Extract the [X, Y] coordinate from the center of the cell holding the provided text.  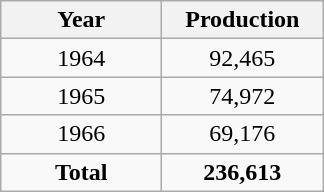
1966 [82, 134]
Total [82, 172]
1965 [82, 96]
69,176 [242, 134]
92,465 [242, 58]
74,972 [242, 96]
Production [242, 20]
Year [82, 20]
1964 [82, 58]
236,613 [242, 172]
